Identify which cell holds the provided text, then report its [x, y] central coordinate. 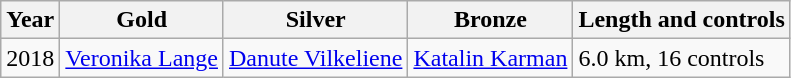
Year [30, 20]
Gold [142, 20]
Bronze [490, 20]
Veronika Lange [142, 58]
Length and controls [682, 20]
6.0 km, 16 controls [682, 58]
2018 [30, 58]
Katalin Karman [490, 58]
Danute Vilkeliene [315, 58]
Silver [315, 20]
